For the text-containing cell, return its midpoint in [X, Y] coordinate format. 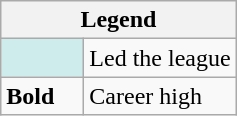
Legend [118, 20]
Led the league [160, 58]
Career high [160, 96]
Bold [42, 96]
